From the cell containing the given text, extract its center point as (x, y) coordinate. 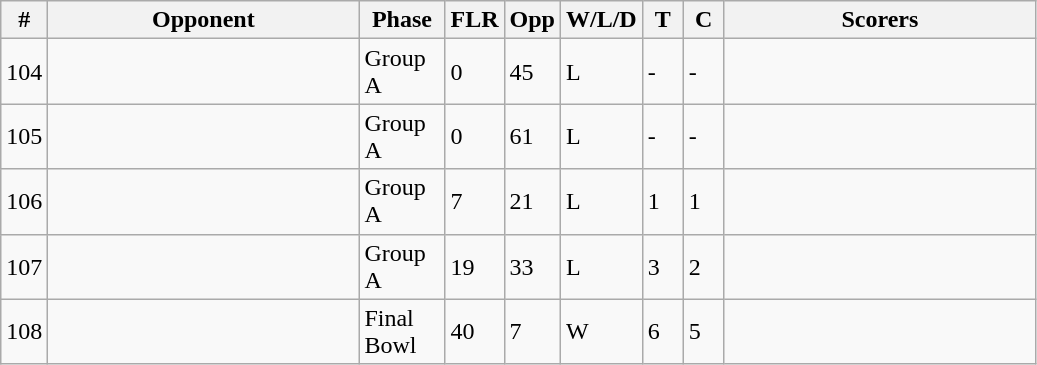
3 (662, 266)
33 (532, 266)
106 (24, 202)
Final Bowl (402, 332)
107 (24, 266)
105 (24, 136)
40 (474, 332)
2 (704, 266)
Opp (532, 20)
# (24, 20)
W (601, 332)
45 (532, 72)
C (704, 20)
T (662, 20)
108 (24, 332)
5 (704, 332)
61 (532, 136)
21 (532, 202)
FLR (474, 20)
19 (474, 266)
104 (24, 72)
W/L/D (601, 20)
Phase (402, 20)
6 (662, 332)
Scorers (880, 20)
Opponent (204, 20)
